For the text-containing cell, return its midpoint in [x, y] coordinate format. 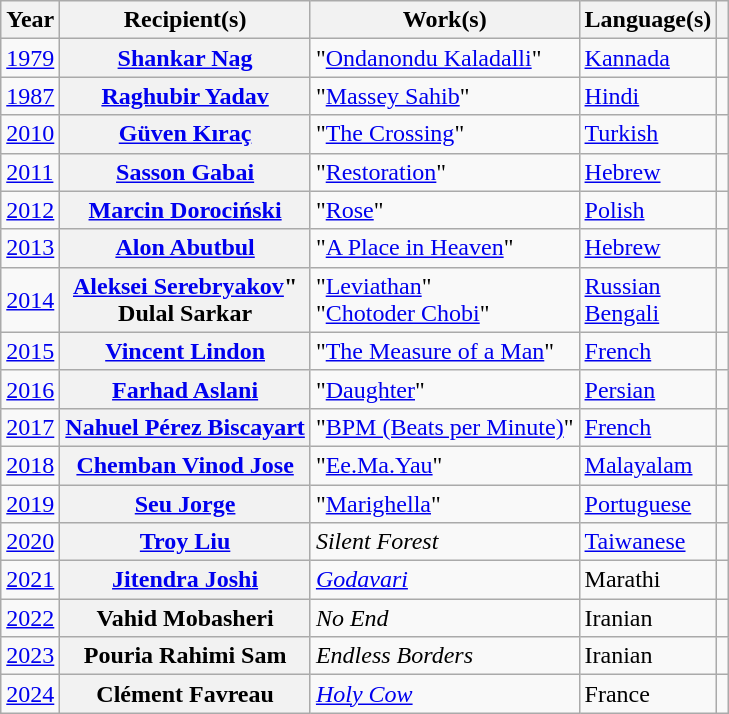
2013 [30, 248]
"BPM (Beats per Minute)" [444, 427]
"Ondanondu Kaladalli" [444, 58]
Chemban Vinod Jose [186, 465]
2021 [30, 580]
Alon Abutbul [186, 248]
No End [444, 618]
"Rose" [444, 210]
Language(s) [648, 20]
2019 [30, 503]
Marathi [648, 580]
Raghubir Yadav [186, 96]
Portuguese [648, 503]
2011 [30, 172]
2017 [30, 427]
Turkish [648, 134]
2015 [30, 351]
2010 [30, 134]
Malayalam [648, 465]
Endless Borders [444, 656]
Polish [648, 210]
"Leviathan""Chotoder Chobi" [444, 300]
Hindi [648, 96]
RussianBengali [648, 300]
2014 [30, 300]
Persian [648, 389]
1979 [30, 58]
Pouria Rahimi Sam [186, 656]
Aleksei Serebryakov"Dulal Sarkar [186, 300]
"The Crossing" [444, 134]
Vahid Mobasheri [186, 618]
Silent Forest [444, 542]
Year [30, 20]
Clément Favreau [186, 694]
2012 [30, 210]
2024 [30, 694]
"The Measure of a Man" [444, 351]
Holy Cow [444, 694]
2018 [30, 465]
1987 [30, 96]
"A Place in Heaven" [444, 248]
Recipient(s) [186, 20]
Nahuel Pérez Biscayart [186, 427]
"Daughter" [444, 389]
2022 [30, 618]
Jitendra Joshi [186, 580]
"Massey Sahib" [444, 96]
France [648, 694]
Vincent Lindon [186, 351]
Troy Liu [186, 542]
"Marighella" [444, 503]
Shankar Nag [186, 58]
Güven Kıraç [186, 134]
2023 [30, 656]
Sasson Gabai [186, 172]
Kannada [648, 58]
"Restoration" [444, 172]
Taiwanese [648, 542]
2016 [30, 389]
Work(s) [444, 20]
Marcin Dorociński [186, 210]
Godavari [444, 580]
Seu Jorge [186, 503]
2020 [30, 542]
Farhad Aslani [186, 389]
"Ee.Ma.Yau" [444, 465]
